Determine the [x, y] coordinate at the center of the cell enclosing the given text.  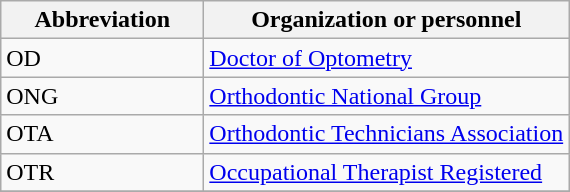
Orthodontic National Group [386, 96]
OTR [102, 172]
Orthodontic Technicians Association [386, 134]
Occupational Therapist Registered [386, 172]
Abbreviation [102, 20]
OD [102, 58]
ONG [102, 96]
Organization or personnel [386, 20]
Doctor of Optometry [386, 58]
OTA [102, 134]
